Detect which cell encompasses the target text, then output its [X, Y] center coordinate. 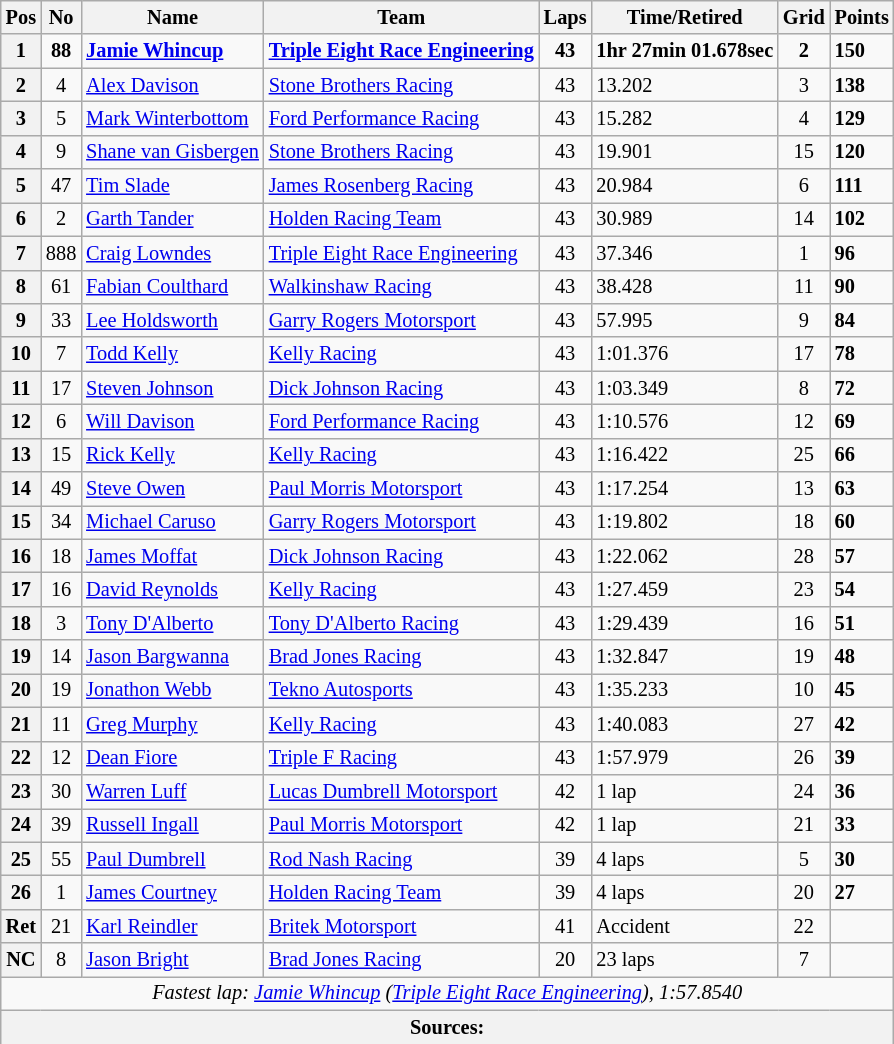
19.901 [684, 152]
54 [862, 589]
69 [862, 421]
1:32.847 [684, 657]
Britek Motorsport [402, 926]
Craig Lowndes [172, 253]
Grid [804, 17]
Steven Johnson [172, 388]
Will Davison [172, 421]
1:29.439 [684, 623]
Alex Davison [172, 85]
61 [61, 287]
Dean Fiore [172, 758]
Triple F Racing [402, 758]
1:17.254 [684, 489]
120 [862, 152]
63 [862, 489]
20.984 [684, 186]
38.428 [684, 287]
1hr 27min 01.678sec [684, 51]
Greg Murphy [172, 724]
Pos [21, 17]
47 [61, 186]
96 [862, 253]
Ret [21, 926]
Paul Dumbrell [172, 859]
84 [862, 320]
1:19.802 [684, 522]
Rod Nash Racing [402, 859]
51 [862, 623]
Jonathon Webb [172, 690]
48 [862, 657]
78 [862, 354]
57 [862, 556]
102 [862, 219]
129 [862, 118]
Lee Holdsworth [172, 320]
88 [61, 51]
Russell Ingall [172, 825]
1:01.376 [684, 354]
55 [61, 859]
34 [61, 522]
Tony D'Alberto Racing [402, 623]
Michael Caruso [172, 522]
1:16.422 [684, 455]
Steve Owen [172, 489]
1:27.459 [684, 589]
1:35.233 [684, 690]
Tekno Autosports [402, 690]
Accident [684, 926]
Lucas Dumbrell Motorsport [402, 791]
49 [61, 489]
1:03.349 [684, 388]
James Moffat [172, 556]
Tim Slade [172, 186]
41 [566, 926]
Garth Tander [172, 219]
Team [402, 17]
Todd Kelly [172, 354]
Points [862, 17]
Karl Reindler [172, 926]
111 [862, 186]
1:22.062 [684, 556]
13.202 [684, 85]
Rick Kelly [172, 455]
Warren Luff [172, 791]
45 [862, 690]
Walkinshaw Racing [402, 287]
Time/Retired [684, 17]
James Rosenberg Racing [402, 186]
15.282 [684, 118]
Jamie Whincup [172, 51]
Mark Winterbottom [172, 118]
Sources: [448, 1027]
Tony D'Alberto [172, 623]
138 [862, 85]
1:57.979 [684, 758]
Fastest lap: Jamie Whincup (Triple Eight Race Engineering), 1:57.8540 [448, 993]
Laps [566, 17]
David Reynolds [172, 589]
888 [61, 253]
66 [862, 455]
23 laps [684, 960]
1:10.576 [684, 421]
Jason Bright [172, 960]
150 [862, 51]
NC [21, 960]
37.346 [684, 253]
57.995 [684, 320]
36 [862, 791]
60 [862, 522]
James Courtney [172, 892]
Jason Bargwanna [172, 657]
30.989 [684, 219]
28 [804, 556]
No [61, 17]
Shane van Gisbergen [172, 152]
Name [172, 17]
Fabian Coulthard [172, 287]
72 [862, 388]
1:40.083 [684, 724]
90 [862, 287]
